Scan for the cell matching the given text and deliver its [X, Y] coordinate at center. 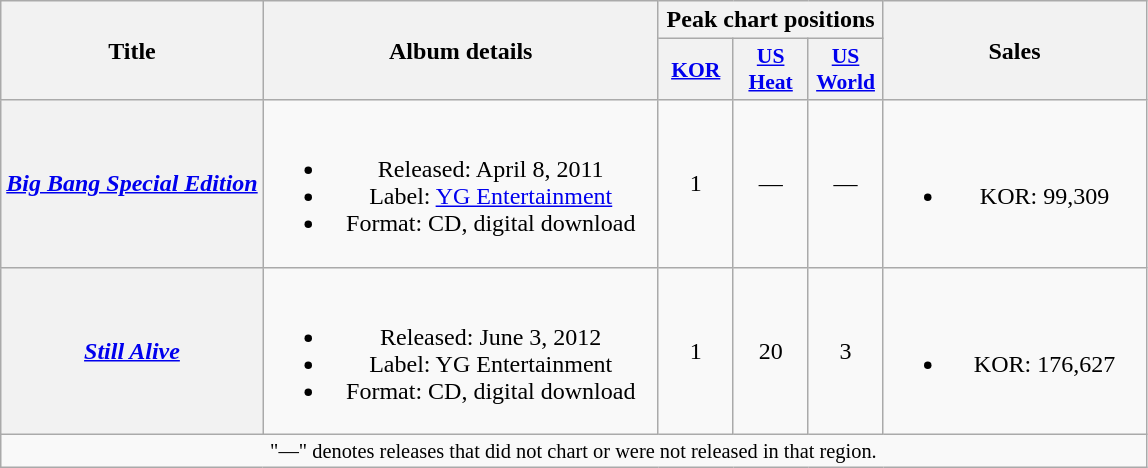
KOR: 99,309 [1014, 184]
Title [132, 50]
Released: April 8, 2011Label: YG EntertainmentFormat: CD, digital download [460, 184]
Released: June 3, 2012Label: YG EntertainmentFormat: CD, digital download [460, 350]
Sales [1014, 50]
Peak chart positions [770, 20]
Big Bang Special Edition [132, 184]
KOR [696, 70]
USHeat [770, 70]
20 [770, 350]
Still Alive [132, 350]
KOR: 176,627 [1014, 350]
"—" denotes releases that did not chart or were not released in that region. [574, 451]
Album details [460, 50]
USWorld [846, 70]
3 [846, 350]
